Identify which cell holds the provided text, then report its [X, Y] central coordinate. 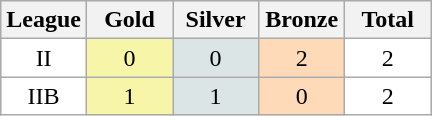
Total [388, 20]
Silver [216, 20]
Gold [129, 20]
II [44, 58]
Bronze [302, 20]
IIB [44, 96]
League [44, 20]
